Find where the given text appears and provide that cell's center as [x, y] coordinate. 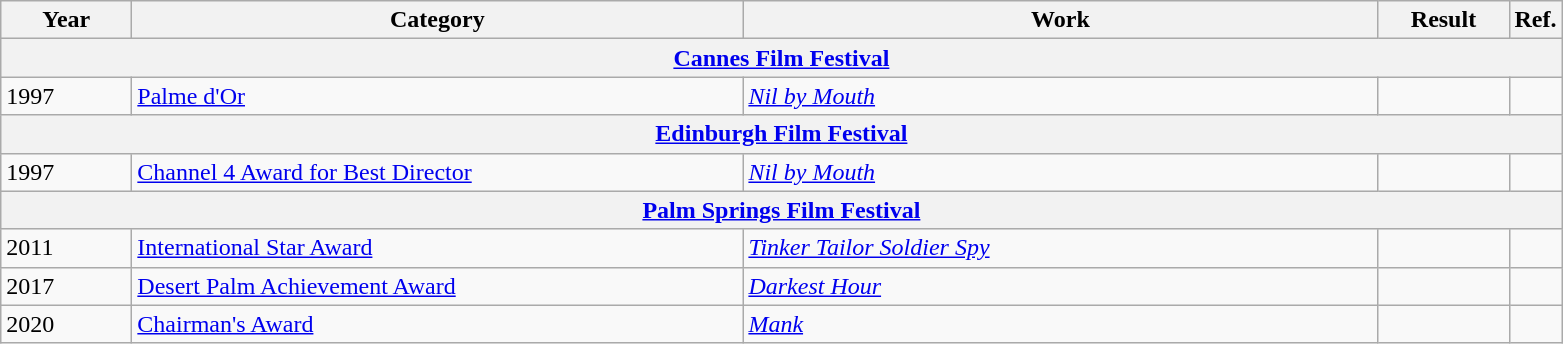
2011 [66, 248]
Work [1060, 20]
Cannes Film Festival [782, 58]
Palme d'Or [438, 96]
Desert Palm Achievement Award [438, 286]
2020 [66, 324]
Chairman's Award [438, 324]
Edinburgh Film Festival [782, 134]
2017 [66, 286]
Palm Springs Film Festival [782, 210]
Category [438, 20]
Darkest Hour [1060, 286]
Channel 4 Award for Best Director [438, 172]
Ref. [1536, 20]
Result [1444, 20]
Year [66, 20]
Tinker Tailor Soldier Spy [1060, 248]
Mank [1060, 324]
International Star Award [438, 248]
